Provide the (X, Y) coordinate of the cell's center where the given text is located.  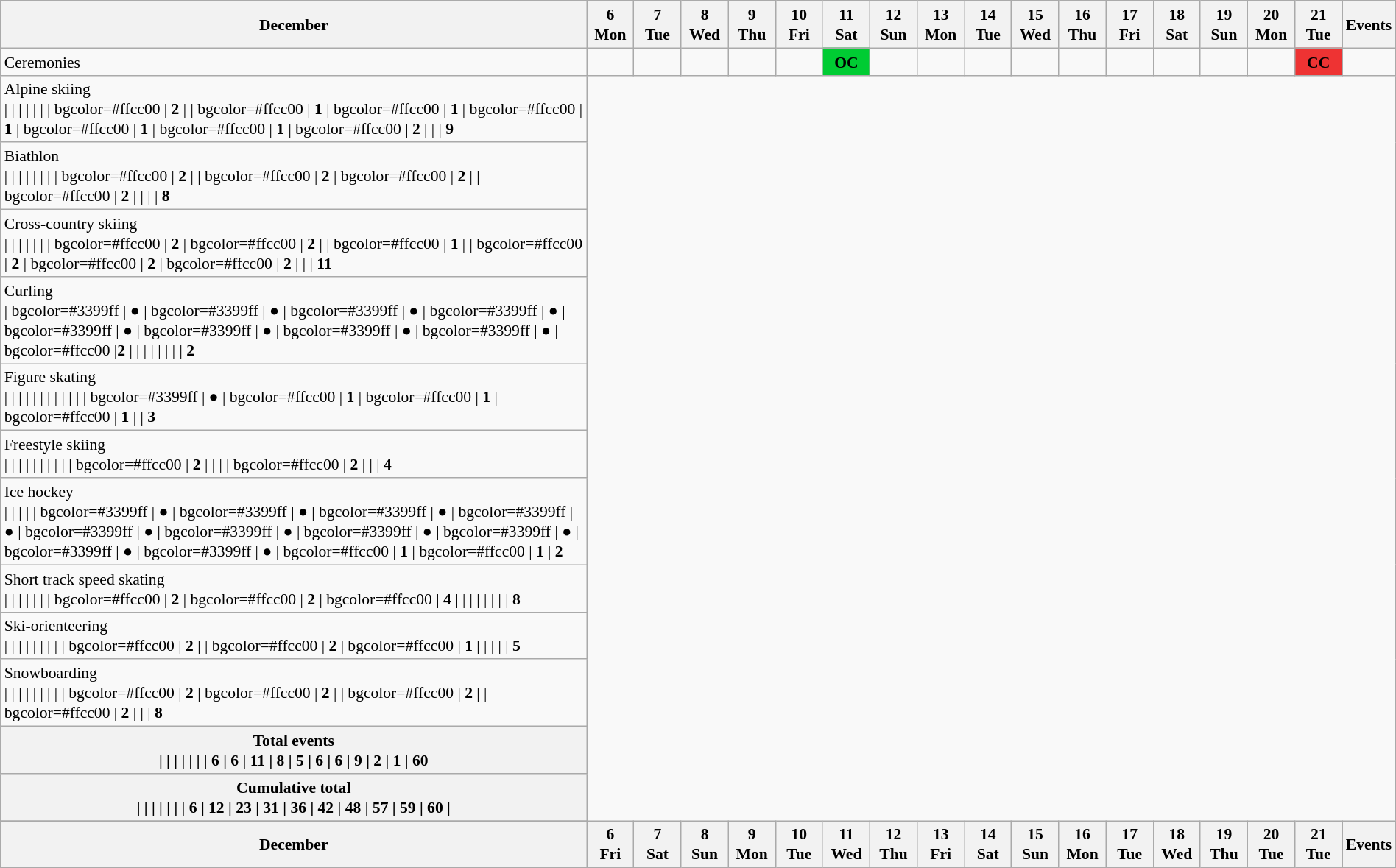
18Sat (1177, 24)
OC (846, 62)
9Mon (752, 844)
Cumulative total| | | | | | | 6 | 12 | 23 | 31 | 36 | 42 | 48 | 57 | 59 | 60 | (294, 797)
13Fri (941, 844)
15Wed (1035, 24)
12Sun (894, 24)
Short track speed skating| | | | | | | bgcolor=#ffcc00 | 2 | bgcolor=#ffcc00 | 2 | bgcolor=#ffcc00 | 4 | | | | | | | | 8 (294, 588)
6Mon (610, 24)
Ceremonies (294, 62)
11Wed (846, 844)
15Sun (1035, 844)
12Thu (894, 844)
10Tue (799, 844)
7Sat (658, 844)
17Tue (1129, 844)
8Wed (705, 24)
Freestyle skiing| | | | | | | | | | bgcolor=#ffcc00 | 2 | | | | bgcolor=#ffcc00 | 2 | | | 4 (294, 454)
13Mon (941, 24)
16Thu (1082, 24)
20Tue (1272, 844)
CC (1319, 62)
6Fri (610, 844)
19Thu (1224, 844)
19Sun (1224, 24)
14Sat (988, 844)
Figure skating| | | | | | | | | | | | bgcolor=#3399ff | ● | bgcolor=#ffcc00 | 1 | bgcolor=#ffcc00 | 1 | bgcolor=#ffcc00 | 1 | | 3 (294, 398)
7Tue (658, 24)
14Tue (988, 24)
Biathlon| | | | | | | | bgcolor=#ffcc00 | 2 | | bgcolor=#ffcc00 | 2 | bgcolor=#ffcc00 | 2 | | bgcolor=#ffcc00 | 2 | | | | 8 (294, 175)
20Mon (1272, 24)
10Fri (799, 24)
8Sun (705, 844)
9Thu (752, 24)
Total events| | | | | | | 6 | 6 | 11 | 8 | 5 | 6 | 6 | 9 | 2 | 1 | 60 (294, 749)
Ski-orienteering| | | | | | | | | bgcolor=#ffcc00 | 2 | | bgcolor=#ffcc00 | 2 | bgcolor=#ffcc00 | 1 | | | | | 5 (294, 635)
16Mon (1082, 844)
11Sat (846, 24)
Snowboarding| | | | | | | | | bgcolor=#ffcc00 | 2 | bgcolor=#ffcc00 | 2 | | bgcolor=#ffcc00 | 2 | | bgcolor=#ffcc00 | 2 | | | 8 (294, 692)
18Wed (1177, 844)
17Fri (1129, 24)
